Scan for the cell matching the given text and deliver its [x, y] coordinate at center. 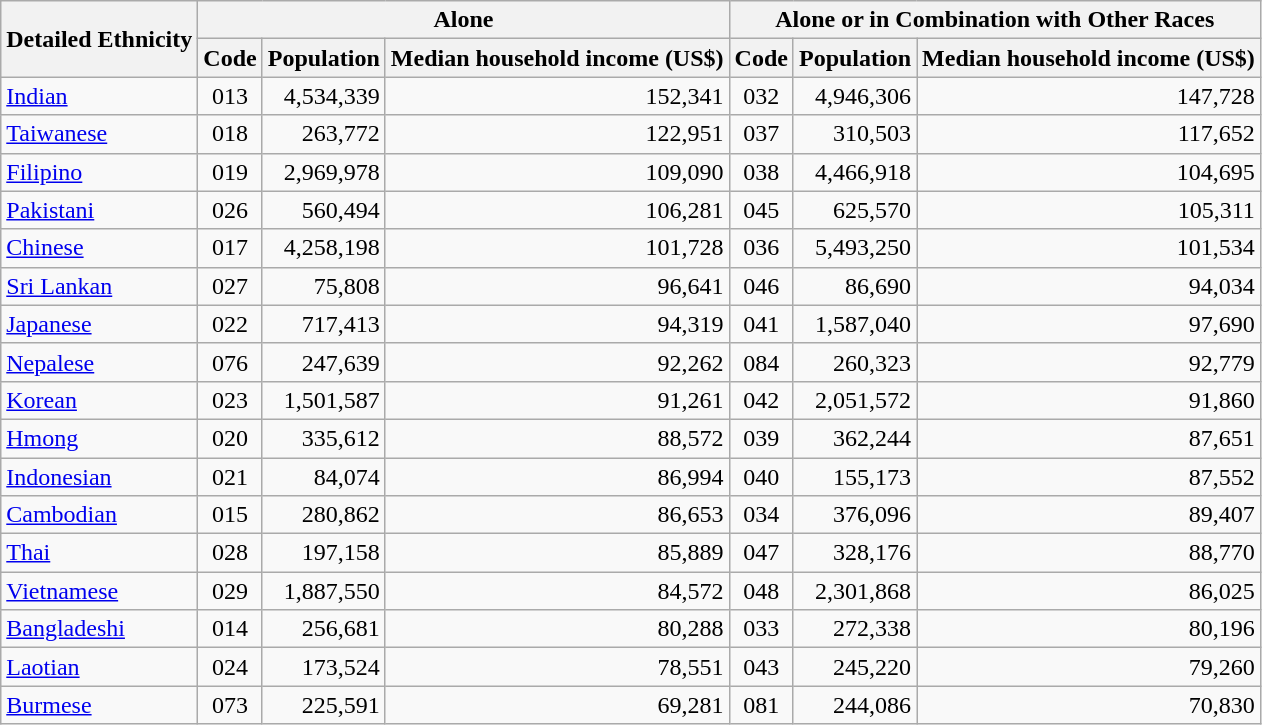
310,503 [854, 134]
4,466,918 [854, 172]
014 [230, 629]
033 [761, 629]
5,493,250 [854, 248]
80,196 [1089, 629]
017 [230, 248]
88,770 [1089, 553]
040 [761, 477]
1,501,587 [324, 400]
024 [230, 667]
Japanese [100, 324]
92,779 [1089, 362]
037 [761, 134]
80,288 [557, 629]
Alone [464, 20]
272,338 [854, 629]
Thai [100, 553]
023 [230, 400]
Nepalese [100, 362]
042 [761, 400]
Taiwanese [100, 134]
362,244 [854, 438]
2,969,978 [324, 172]
69,281 [557, 705]
85,889 [557, 553]
034 [761, 515]
039 [761, 438]
1,887,550 [324, 591]
84,074 [324, 477]
032 [761, 96]
94,319 [557, 324]
197,158 [324, 553]
155,173 [854, 477]
2,301,868 [854, 591]
92,262 [557, 362]
022 [230, 324]
4,258,198 [324, 248]
Cambodian [100, 515]
Burmese [100, 705]
376,096 [854, 515]
106,281 [557, 210]
Laotian [100, 667]
86,690 [854, 286]
020 [230, 438]
4,534,339 [324, 96]
026 [230, 210]
97,690 [1089, 324]
084 [761, 362]
021 [230, 477]
280,862 [324, 515]
029 [230, 591]
88,572 [557, 438]
109,090 [557, 172]
79,260 [1089, 667]
263,772 [324, 134]
117,652 [1089, 134]
Vietnamese [100, 591]
104,695 [1089, 172]
78,551 [557, 667]
86,994 [557, 477]
328,176 [854, 553]
Chinese [100, 248]
152,341 [557, 96]
027 [230, 286]
Sri Lankan [100, 286]
625,570 [854, 210]
038 [761, 172]
013 [230, 96]
75,808 [324, 286]
Alone or in Combination with Other Races [994, 20]
260,323 [854, 362]
717,413 [324, 324]
073 [230, 705]
94,034 [1089, 286]
Hmong [100, 438]
046 [761, 286]
1,587,040 [854, 324]
076 [230, 362]
96,641 [557, 286]
244,086 [854, 705]
91,261 [557, 400]
Pakistani [100, 210]
Detailed Ethnicity [100, 39]
015 [230, 515]
043 [761, 667]
045 [761, 210]
256,681 [324, 629]
Indian [100, 96]
036 [761, 248]
173,524 [324, 667]
018 [230, 134]
245,220 [854, 667]
86,025 [1089, 591]
4,946,306 [854, 96]
122,951 [557, 134]
147,728 [1089, 96]
2,051,572 [854, 400]
Korean [100, 400]
048 [761, 591]
Filipino [100, 172]
081 [761, 705]
047 [761, 553]
87,651 [1089, 438]
028 [230, 553]
019 [230, 172]
Bangladeshi [100, 629]
70,830 [1089, 705]
335,612 [324, 438]
84,572 [557, 591]
560,494 [324, 210]
89,407 [1089, 515]
101,728 [557, 248]
105,311 [1089, 210]
91,860 [1089, 400]
101,534 [1089, 248]
041 [761, 324]
Indonesian [100, 477]
247,639 [324, 362]
86,653 [557, 515]
225,591 [324, 705]
87,552 [1089, 477]
